Capture the cell that displays the provided text and extract its (x, y) central coordinate. 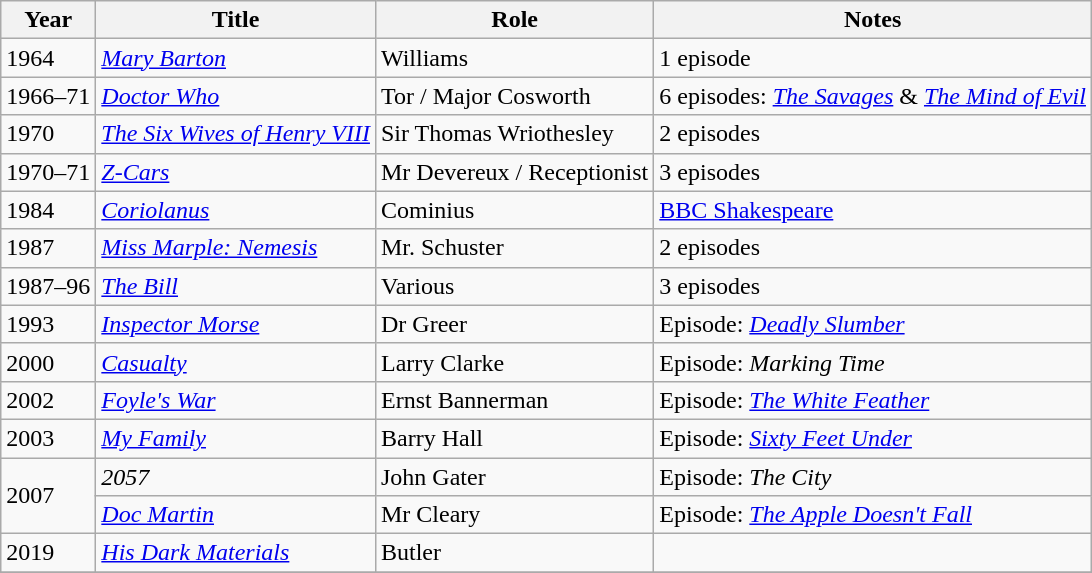
1993 (48, 324)
6 episodes: The Savages & The Mind of Evil (873, 96)
Foyle's War (236, 400)
Cominius (514, 210)
1984 (48, 210)
Coriolanus (236, 210)
Dr Greer (514, 324)
Role (514, 20)
Barry Hall (514, 438)
2019 (48, 553)
Tor / Major Cosworth (514, 96)
Episode: The City (873, 477)
The Six Wives of Henry VIII (236, 134)
Doc Martin (236, 515)
2003 (48, 438)
Inspector Morse (236, 324)
Butler (514, 553)
1 episode (873, 58)
Casualty (236, 362)
Z-Cars (236, 172)
Sir Thomas Wriothesley (514, 134)
2000 (48, 362)
Miss Marple: Nemesis (236, 248)
1966–71 (48, 96)
Episode: Sixty Feet Under (873, 438)
2002 (48, 400)
1970 (48, 134)
The Bill (236, 286)
Mary Barton (236, 58)
My Family (236, 438)
1964 (48, 58)
Title (236, 20)
2057 (236, 477)
1987 (48, 248)
John Gater (514, 477)
Larry Clarke (514, 362)
Mr Cleary (514, 515)
1987–96 (48, 286)
Episode: The White Feather (873, 400)
Doctor Who (236, 96)
His Dark Materials (236, 553)
Ernst Bannerman (514, 400)
Year (48, 20)
Mr Devereux / Receptionist (514, 172)
Mr. Schuster (514, 248)
Episode: The Apple Doesn't Fall (873, 515)
1970–71 (48, 172)
2007 (48, 496)
Notes (873, 20)
Episode: Deadly Slumber (873, 324)
Episode: Marking Time (873, 362)
BBC Shakespeare (873, 210)
Various (514, 286)
Williams (514, 58)
